Find where the given text appears and provide that cell's center as (x, y) coordinate. 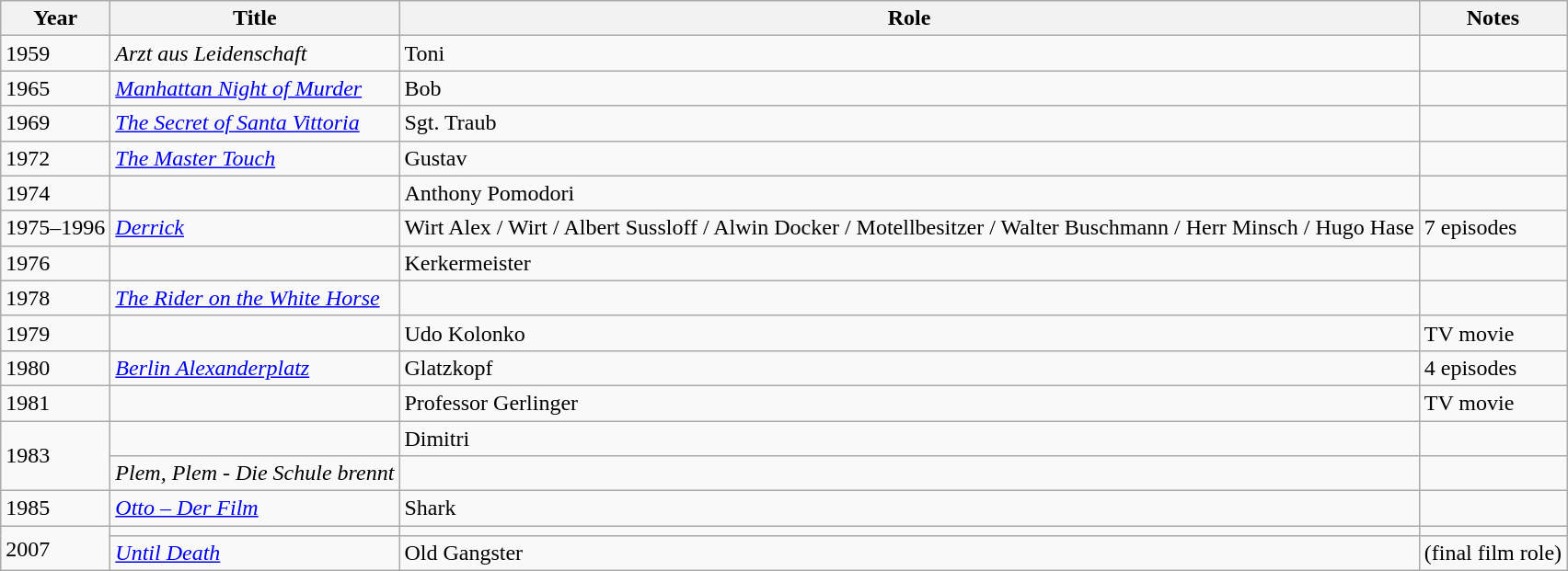
1969 (55, 123)
(final film role) (1493, 554)
1979 (55, 333)
Notes (1493, 18)
Shark (909, 508)
Berlin Alexanderplatz (255, 368)
Until Death (255, 554)
1975–1996 (55, 228)
The Secret of Santa Vittoria (255, 123)
1983 (55, 456)
Professor Gerlinger (909, 403)
Title (255, 18)
Kerkermeister (909, 263)
1959 (55, 53)
1965 (55, 88)
Anthony Pomodori (909, 193)
4 episodes (1493, 368)
Old Gangster (909, 554)
1976 (55, 263)
Plem, Plem - Die Schule brennt (255, 474)
Gustav (909, 158)
7 episodes (1493, 228)
Glatzkopf (909, 368)
Toni (909, 53)
Dimitri (909, 439)
Year (55, 18)
1980 (55, 368)
Role (909, 18)
Derrick (255, 228)
1985 (55, 508)
Udo Kolonko (909, 333)
1974 (55, 193)
2007 (55, 548)
Otto – Der Film (255, 508)
1981 (55, 403)
The Rider on the White Horse (255, 298)
1972 (55, 158)
Sgt. Traub (909, 123)
Bob (909, 88)
Arzt aus Leidenschaft (255, 53)
The Master Touch (255, 158)
Manhattan Night of Murder (255, 88)
1978 (55, 298)
Wirt Alex / Wirt / Albert Sussloff / Alwin Docker / Motellbesitzer / Walter Buschmann / Herr Minsch / Hugo Hase (909, 228)
